Pinpoint the cell where the given text exists, returning its [X, Y] midpoint coordinate. 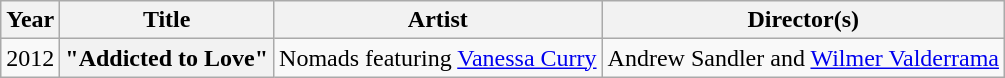
"Addicted to Love" [167, 58]
Year [30, 20]
Title [167, 20]
Director(s) [803, 20]
Nomads featuring Vanessa Curry [438, 58]
Andrew Sandler and Wilmer Valderrama [803, 58]
2012 [30, 58]
Artist [438, 20]
